Pinpoint the cell where the given text exists, returning its [x, y] midpoint coordinate. 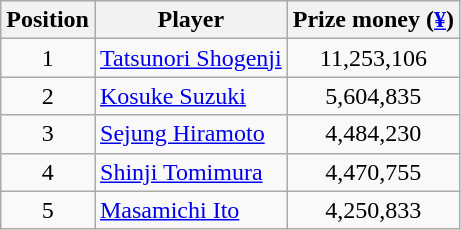
5,604,835 [373, 96]
3 [48, 134]
4,250,833 [373, 210]
Sejung Hiramoto [190, 134]
1 [48, 58]
Tatsunori Shogenji [190, 58]
11,253,106 [373, 58]
Position [48, 20]
Shinji Tomimura [190, 172]
5 [48, 210]
Prize money (¥) [373, 20]
Kosuke Suzuki [190, 96]
4 [48, 172]
2 [48, 96]
Player [190, 20]
4,484,230 [373, 134]
4,470,755 [373, 172]
Masamichi Ito [190, 210]
